Extract the (x, y) coordinate from the center of the cell holding the provided text.  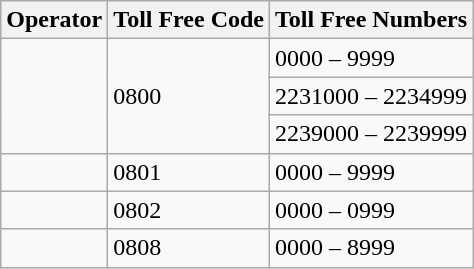
0801 (189, 172)
2239000 – 2239999 (372, 134)
0000 – 8999 (372, 248)
0800 (189, 96)
Operator (54, 20)
0808 (189, 248)
2231000 – 2234999 (372, 96)
Toll Free Numbers (372, 20)
Toll Free Code (189, 20)
0000 – 0999 (372, 210)
0802 (189, 210)
